Determine the [x, y] coordinate at the center of the cell enclosing the given text.  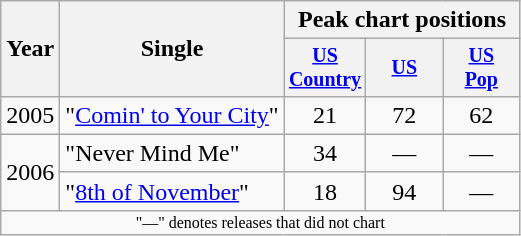
"—" denotes releases that did not chart [260, 222]
2006 [30, 172]
18 [325, 191]
94 [404, 191]
"Comin' to Your City" [172, 115]
US Country [325, 68]
Year [30, 49]
34 [325, 153]
Single [172, 49]
2005 [30, 115]
21 [325, 115]
62 [482, 115]
"8th of November" [172, 191]
USPop [482, 68]
"Never Mind Me" [172, 153]
72 [404, 115]
US [404, 68]
Peak chart positions [402, 20]
